Identify which cell holds the provided text, then report its [X, Y] central coordinate. 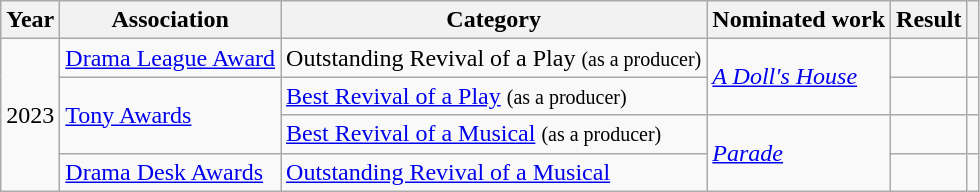
Outstanding Revival of a Play (as a producer) [494, 58]
Tony Awards [170, 115]
Nominated work [799, 20]
Drama League Award [170, 58]
Best Revival of a Play (as a producer) [494, 96]
2023 [30, 115]
Best Revival of a Musical (as a producer) [494, 134]
A Doll's House [799, 77]
Result [929, 20]
Category [494, 20]
Year [30, 20]
Outstanding Revival of a Musical [494, 172]
Association [170, 20]
Parade [799, 153]
Drama Desk Awards [170, 172]
